Search for the cell housing the specified text and yield its [X, Y] center coordinate. 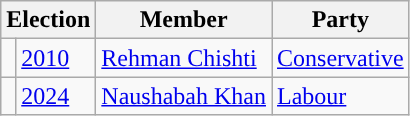
Election [48, 20]
2024 [56, 96]
Naushabah Khan [184, 96]
Rehman Chishti [184, 58]
Party [341, 20]
2010 [56, 58]
Conservative [341, 58]
Member [184, 20]
Labour [341, 96]
